Identify which cell holds the provided text, then report its [x, y] central coordinate. 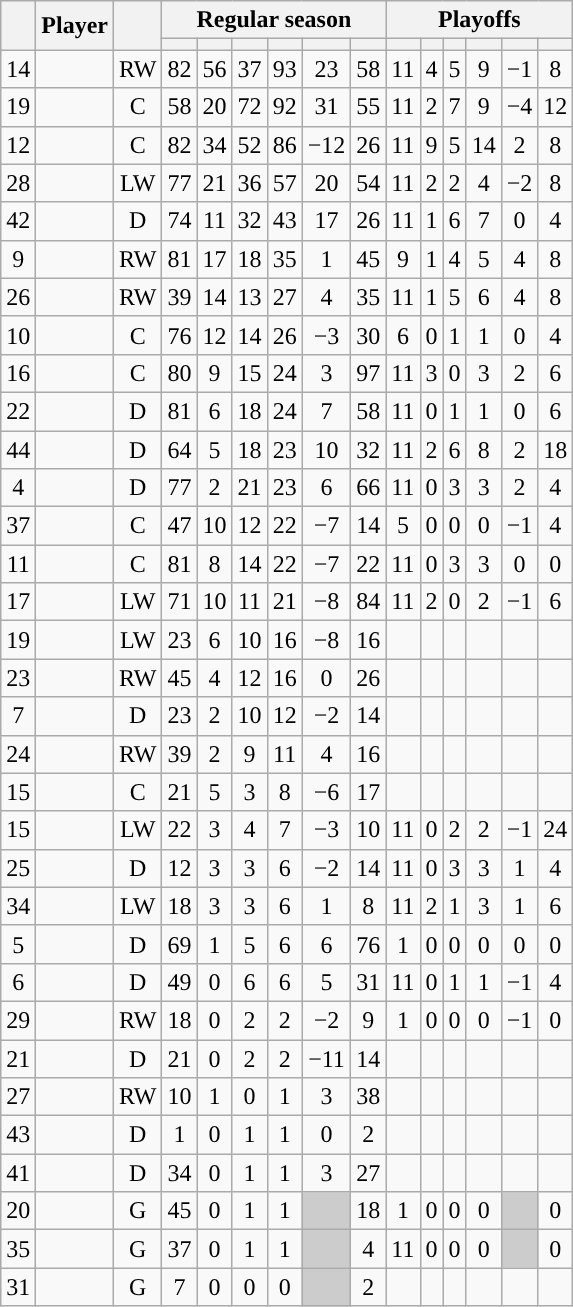
74 [180, 221]
93 [284, 69]
49 [180, 982]
92 [284, 107]
29 [18, 1020]
69 [180, 944]
−4 [520, 107]
25 [18, 868]
Playoffs [480, 20]
64 [180, 449]
57 [284, 183]
66 [368, 488]
47 [180, 526]
−11 [326, 1059]
97 [368, 373]
38 [368, 1097]
55 [368, 107]
52 [250, 145]
41 [18, 1173]
13 [250, 297]
86 [284, 145]
36 [250, 183]
42 [18, 221]
84 [368, 602]
54 [368, 183]
56 [214, 69]
Player [75, 26]
30 [368, 335]
72 [250, 107]
80 [180, 373]
71 [180, 602]
44 [18, 449]
−6 [326, 792]
−12 [326, 145]
28 [18, 183]
Regular season [274, 20]
